Scan for the cell matching the given text and deliver its [X, Y] coordinate at center. 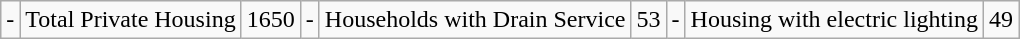
1650 [270, 20]
Housing with electric lighting [834, 20]
53 [648, 20]
49 [1000, 20]
Households with Drain Service [475, 20]
Total Private Housing [130, 20]
